Output the (X, Y) coordinate of the center of the cell containing the given text.  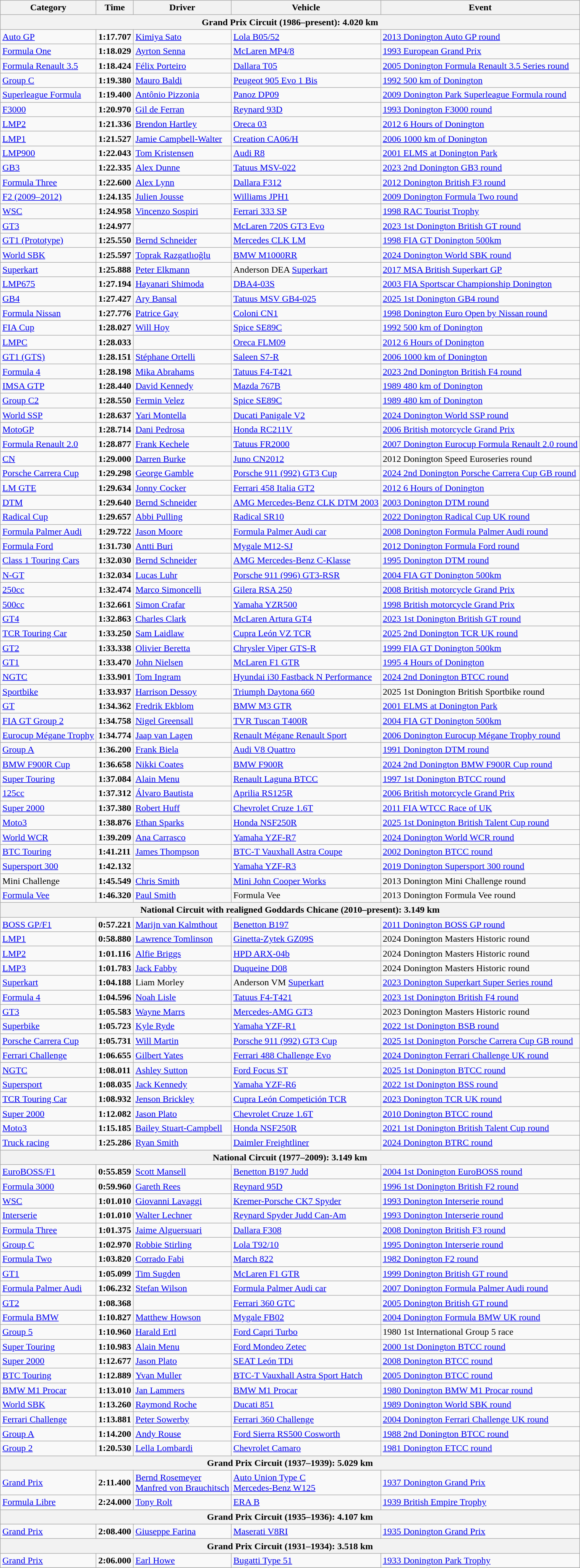
Formula Ford (48, 546)
1:27.427 (115, 299)
2008 British motorcycle Grand Prix (480, 590)
1:27.776 (115, 313)
2008 Donington Formula Palmer Audi round (480, 531)
1993 Donington F3000 round (480, 109)
Darren Burke (182, 459)
Vehicle (306, 8)
Mercedes-AMG GT3 (306, 1012)
1:41.211 (115, 851)
Ford Capri Turbo (306, 1332)
1:25.286 (115, 1143)
World WCR (48, 837)
1980 Donington BMW M1 Procar round (480, 1390)
1993 European Grand Prix (480, 51)
2007 Donington Formula Palmer Audi round (480, 1288)
Formula Renault 2.0 (48, 444)
Álvaro Bautista (182, 793)
2:06.000 (115, 1560)
1:05.723 (115, 1026)
Eurocup Mégane Trophy (48, 735)
Ferrari 488 Challenge Evo (306, 1055)
Yamaha YZF-R3 (306, 866)
Earl Howe (182, 1560)
Jack Fabby (182, 968)
1:32.034 (115, 575)
1982 Donington F2 round (480, 1259)
2005 Donington Formula Renault 3.5 Series round (480, 66)
Auto GP (48, 37)
Group 5 (48, 1332)
Grand Prix Circuit (1937–1939): 5.029 km (290, 1463)
0:59.960 (115, 1186)
Benetton B197 Judd (306, 1172)
Dallara F308 (306, 1230)
2012 Donington Speed Euroseries round (480, 459)
Oreca FLM09 (306, 342)
2019 Donington Supersport 300 round (480, 866)
2012 Donington British F3 round (480, 182)
2023 2nd Donington British F4 round (480, 371)
2011 Donington BOSS GP round (480, 925)
Gil de Ferran (182, 109)
1:37.380 (115, 808)
Vincenzo Sospiri (182, 211)
2004 1st Donington EuroBOSS round (480, 1172)
Julien Jousse (182, 197)
1998 RAC Tourist Trophy (480, 211)
2013 Donington Formula Vee round (480, 895)
Tom Kristensen (182, 153)
1:20.530 (115, 1448)
SEAT León TDi (306, 1361)
2025 1st Donington GB4 round (480, 299)
Oreca 03 (306, 124)
Supersport (48, 1084)
Sam Laidlaw (182, 633)
2003 Donington DTM round (480, 502)
1:12.889 (115, 1376)
1:34.774 (115, 735)
1:06.655 (115, 1055)
1:25.550 (115, 240)
Formula BMW (48, 1317)
Category (48, 8)
Creation CA06/H (306, 138)
Formula Two (48, 1259)
2005 Donington BTCC round (480, 1376)
Yamaha YZF-R7 (306, 837)
Reynard 95D (306, 1186)
Ferrari 458 Italia GT2 (306, 488)
Paul Smith (182, 895)
McLaren MP4/8 (306, 51)
LMP3 (48, 968)
Lella Lombardi (182, 1448)
Reynard Spyder Judd Can-Am (306, 1215)
BTC-T Vauxhall Astra Coupe (306, 851)
Mini John Cooper Works (306, 881)
1:29.657 (115, 517)
Audi R8 (306, 153)
Ford Focus ST (306, 1070)
1:20.970 (115, 109)
2000 1st Donington BTCC round (480, 1346)
Giovanni Lavaggi (182, 1201)
Event (480, 8)
2025 1st Donington British Talent Cup round (480, 822)
2009 Donington Formula Two round (480, 197)
1:01.783 (115, 968)
2024 Donington World SSP round (480, 415)
1:29.634 (115, 488)
1:29.298 (115, 473)
Nikki Coates (182, 764)
1:33.470 (115, 663)
Hyundai i30 Fastback N Performance (306, 677)
Tatuus FR2000 (306, 444)
Giuseppe Farina (182, 1531)
1:28.714 (115, 430)
GT4 (48, 619)
1995 Donington Interserie round (480, 1245)
1999 FIA GT Donington 500km (480, 648)
1981 Donington ETCC round (480, 1448)
Driver (182, 8)
1:32.661 (115, 604)
1:28.033 (115, 342)
1:31.730 (115, 546)
ERA B (306, 1502)
Mygale FB02 (306, 1317)
Félix Porteiro (182, 66)
National Circuit with realigned Goddards Chicane (2010–present): 3.149 km (290, 910)
Supersport 300 (48, 866)
BMW M3 GTR (306, 706)
2025 1st Donington Porsche Carrera Cup GB round (480, 1041)
2025 1st Donington BTCC round (480, 1070)
Yamaha YZF-R6 (306, 1084)
1:28.550 (115, 400)
Time (115, 8)
BOSS GP/F1 (48, 925)
Reynard 93D (306, 109)
Noah Lisle (182, 997)
Porsche 911 (996) GT3-RSR (306, 575)
Peugeot 905 Evo 1 Bis (306, 80)
GB3 (48, 167)
Marco Simoncelli (182, 590)
Renault Laguna BTCC (306, 779)
Peter Elkmann (182, 270)
Mika Abrahams (182, 371)
1:34.362 (115, 706)
1:05.583 (115, 1012)
DTM (48, 502)
Stéphane Ortelli (182, 357)
1:21.336 (115, 124)
0:58.880 (115, 939)
1:38.876 (115, 822)
MotoGP (48, 430)
Harrison Dessoy (182, 692)
David Kennedy (182, 386)
Ferrari 333 SP (306, 211)
2008 Donington British F3 round (480, 1230)
2021 1st Donington British Talent Cup round (480, 1128)
Mauro Baldi (182, 80)
FIA Cup (48, 328)
1:36.200 (115, 750)
BMW F900R (306, 764)
EuroBOSS/F1 (48, 1172)
1:10.960 (115, 1332)
Jamie Campbell-Walter (182, 138)
2024 Donington World SBK round (480, 255)
Aprilia RS125R (306, 793)
Brendon Hartley (182, 124)
Williams JPH1 (306, 197)
McLaren Artura GT4 (306, 619)
1:22.600 (115, 182)
1998 Donington Euro Open by Nissan round (480, 313)
1:19.380 (115, 80)
1:10.983 (115, 1346)
Wayne Marrs (182, 1012)
LMPC (48, 342)
1:36.658 (115, 764)
Saleen S7-R (306, 357)
1988 2nd Donington BTCC round (480, 1434)
1:12.082 (115, 1114)
Frank Kechele (182, 444)
1995 Donington DTM round (480, 561)
Ayrton Senna (182, 51)
Tatuus MSV-022 (306, 167)
1:33.937 (115, 692)
Tim Sugden (182, 1274)
1:33.338 (115, 648)
1998 FIA GT Donington 500km (480, 240)
Group 2 (48, 1448)
Mini Challenge (48, 881)
BMW M1000RR (306, 255)
1:33.250 (115, 633)
Lucas Luhr (182, 575)
Grand Prix Circuit (1935–1936): 4.107 km (290, 1517)
1933 Donington Park Trophy (480, 1560)
Jason Moore (182, 531)
IMSA GTP (48, 386)
1:28.151 (115, 357)
Interserie (48, 1215)
Benetton B197 (306, 925)
GB4 (48, 299)
Auto Union Type CMercedes-Benz W125 (306, 1483)
Formula One (48, 51)
Marijn van Kalmthout (182, 925)
1:22.335 (115, 167)
Kimiya Sato (182, 37)
Tom Ingram (182, 677)
Renault Mégane Renault Sport (306, 735)
2009 Donington Park Superleague Formula round (480, 95)
Group C2 (48, 400)
Mazda 767B (306, 386)
1:13.010 (115, 1390)
GT (48, 706)
Honda RC211V (306, 430)
1:33.901 (115, 677)
2022 1st Donington BSB round (480, 1026)
Olivier Beretta (182, 648)
Scott Mansell (182, 1172)
Sportbike (48, 692)
2013 Donington Auto GP round (480, 37)
Grand Prix Circuit (1931–1934): 3.518 km (290, 1546)
Jonny Cocker (182, 488)
Yamaha YZF-R1 (306, 1026)
Ginetta-Zytek GZ09S (306, 939)
1989 Donington World SBK round (480, 1405)
Fredrik Ekblom (182, 706)
Formula Renault 3.5 (48, 66)
2024 Donington World WCR round (480, 837)
DBA4-03S (306, 284)
2024 2nd Donington BTCC round (480, 677)
Anderson DEA Superkart (306, 270)
HPD ARX-04b (306, 954)
GT1 (GTS) (48, 357)
Alfie Briggs (182, 954)
Ryan Smith (182, 1143)
1:24.977 (115, 226)
Gilbert Yates (182, 1055)
BMW F900R Cup (48, 764)
2013 Donington Mini Challenge round (480, 881)
Stefan Wilson (182, 1288)
1:03.820 (115, 1259)
1:28.440 (115, 386)
1:29.722 (115, 531)
2011 FIA WTCC Race of UK (480, 808)
F2 (2009–2012) (48, 197)
FIA GT Group 2 (48, 721)
2025 2nd Donington TCR UK round (480, 633)
Jack Kennedy (182, 1084)
National Circuit (1977–2009): 3.149 km (290, 1157)
1:39.209 (115, 837)
Corrado Fabi (182, 1259)
LM GTE (48, 488)
1:02.970 (115, 1245)
Kyle Ryde (182, 1026)
Gilera RSA 250 (306, 590)
2012 Donington Formula Ford round (480, 546)
Will Martin (182, 1041)
1:28.877 (115, 444)
Will Hoy (182, 328)
Ducati 851 (306, 1405)
1:18.029 (115, 51)
2:11.400 (115, 1483)
Cupra León Competición TCR (306, 1099)
1:18.424 (115, 66)
Charles Clark (182, 619)
250cc (48, 590)
Ford Sierra RS500 Cosworth (306, 1434)
Abbi Pulling (182, 517)
AMG Mercedes-Benz C-Klasse (306, 561)
2023 Donington Masters Historic round (480, 1012)
Yari Montella (182, 415)
2:24.000 (115, 1502)
500cc (48, 604)
1:25.597 (115, 255)
2:08.400 (115, 1531)
Chris Smith (182, 881)
2004 Donington Formula BMW UK round (480, 1317)
1:04.188 (115, 983)
Ashley Sutton (182, 1070)
Frank Biela (182, 750)
1939 British Empire Trophy (480, 1502)
Bernd RosemeyerManfred von Brauchitsch (182, 1483)
James Thompson (182, 851)
Panoz DP09 (306, 95)
1:05.731 (115, 1041)
Daimler Freightliner (306, 1143)
Lola T92/10 (306, 1245)
1:28.198 (115, 371)
Coloni CN1 (306, 313)
Ducati Panigale V2 (306, 415)
Formula 3000 (48, 1186)
Nigel Greensall (182, 721)
Anderson VM Superkart (306, 983)
1:10.827 (115, 1317)
Matthew Howson (182, 1317)
Ferrari 360 GTC (306, 1303)
Antti Buri (182, 546)
Tony Rolt (182, 1502)
AMG Mercedes-Benz CLK DTM 2003 (306, 502)
1:04.596 (115, 997)
Grand Prix Circuit (1986–present): 4.020 km (290, 22)
2006 Donington Eurocup Mégane Trophy round (480, 735)
1:08.035 (115, 1084)
Lola B05/52 (306, 37)
LMP675 (48, 284)
Class 1 Touring Cars (48, 561)
1:08.011 (115, 1070)
Formula Libre (48, 1502)
1:45.549 (115, 881)
1:19.400 (115, 95)
1:32.030 (115, 561)
CN (48, 459)
2010 Donington BTCC round (480, 1114)
Duqueine D08 (306, 968)
2004 Donington Ferrari Challenge UK round (480, 1419)
1:05.099 (115, 1274)
Ana Carrasco (182, 837)
2002 Donington BTCC round (480, 851)
1:37.312 (115, 793)
1:24.958 (115, 211)
Patrice Gay (182, 313)
1:13.881 (115, 1419)
2017 MSA British Superkart GP (480, 270)
Kremer-Porsche CK7 Spyder (306, 1201)
1:46.320 (115, 895)
2022 1st Donington BSS round (480, 1084)
Alex Lynn (182, 182)
Superleague Formula (48, 95)
Ferrari 360 Challenge (306, 1419)
1999 Donington British GT round (480, 1274)
2023 2nd Donington GB3 round (480, 167)
1:34.758 (115, 721)
Audi V8 Quattro (306, 750)
McLaren 720S GT3 Evo (306, 226)
Maserati V8RI (306, 1531)
2024 Donington Ferrari Challenge UK round (480, 1055)
Yvan Muller (182, 1376)
Formula Nissan (48, 313)
1997 1st Donington BTCC round (480, 779)
1:42.132 (115, 866)
1:32.863 (115, 619)
Liam Morley (182, 983)
1:01.116 (115, 954)
F3000 (48, 109)
Robbie Stirling (182, 1245)
2024 2nd Donington Porsche Carrera Cup GB round (480, 473)
BTC-T Vauxhall Astra Sport Hatch (306, 1376)
Simon Crafar (182, 604)
Triumph Daytona 660 (306, 692)
March 822 (306, 1259)
Peter Sowerby (182, 1419)
1:17.707 (115, 37)
Andy Rouse (182, 1434)
Chevrolet Camaro (306, 1448)
0:57.221 (115, 925)
1:13.260 (115, 1405)
1991 Donington DTM round (480, 750)
1:21.527 (115, 138)
Superbike (48, 1026)
Walter Lechner (182, 1215)
Raymond Roche (182, 1405)
Mygale M12-SJ (306, 546)
Radical Cup (48, 517)
2003 FIA Sportscar Championship Donington (480, 284)
2023 Donington Superkart Super Series round (480, 983)
George Gamble (182, 473)
Tatuus MSV GB4-025 (306, 299)
LMP900 (48, 153)
Dallara F312 (306, 182)
Mercedes CLK LM (306, 240)
Robert Huff (182, 808)
Jaime Alguersuari (182, 1230)
1:01.375 (115, 1230)
1:08.932 (115, 1099)
2024 2nd Donington BMW F900R Cup round (480, 764)
Jenson Brickley (182, 1099)
Dani Pedrosa (182, 430)
1:15.185 (115, 1128)
1996 1st Donington British F2 round (480, 1186)
Juno CN2012 (306, 459)
1:29.640 (115, 502)
Antônio Pizzonia (182, 95)
2023 Donington TCR UK round (480, 1099)
Ford Mondeo Zetec (306, 1346)
Cupra León VZ TCR (306, 633)
1935 Donington Grand Prix (480, 1531)
Bugatti Type 51 (306, 1560)
Dallara T05 (306, 66)
0:55.859 (115, 1172)
Harald Ertl (182, 1332)
2024 Donington BTRC round (480, 1143)
Lawrence Tomlinson (182, 939)
World SSP (48, 415)
Ethan Sparks (182, 822)
John Nielsen (182, 663)
Chrysler Viper GTS-R (306, 648)
Gareth Rees (182, 1186)
1998 British motorcycle Grand Prix (480, 604)
2008 Donington BTCC round (480, 1361)
1:06.232 (115, 1288)
Yamaha YZR500 (306, 604)
1:25.888 (115, 270)
2005 Donington British GT round (480, 1303)
Alex Dunne (182, 167)
1995 4 Hours of Donington (480, 663)
1:22.043 (115, 153)
GT1 (Prototype) (48, 240)
2007 Donington Eurocup Formula Renault 2.0 round (480, 444)
1:37.084 (115, 779)
Fermin Velez (182, 400)
2025 1st Donington British Sportbike round (480, 692)
1:32.474 (115, 590)
2023 1st Donington British F4 round (480, 997)
Radical SR10 (306, 517)
Jaap van Lagen (182, 735)
Hayanari Shimoda (182, 284)
Ary Bansal (182, 299)
1:29.000 (115, 459)
1:08.368 (115, 1303)
2022 Donington Radical Cup UK round (480, 517)
1980 1st International Group 5 race (480, 1332)
125cc (48, 793)
N-GT (48, 575)
Bailey Stuart-Campbell (182, 1128)
1:28.637 (115, 415)
Toprak Razgatlıoğlu (182, 255)
1:28.027 (115, 328)
Truck racing (48, 1143)
Jan Lammers (182, 1390)
1:27.194 (115, 284)
1937 Donington Grand Prix (480, 1483)
1:14.200 (115, 1434)
1:24.135 (115, 197)
TVR Tuscan T400R (306, 721)
1:12.677 (115, 1361)
